From the cell containing the given text, extract its center point as (x, y) coordinate. 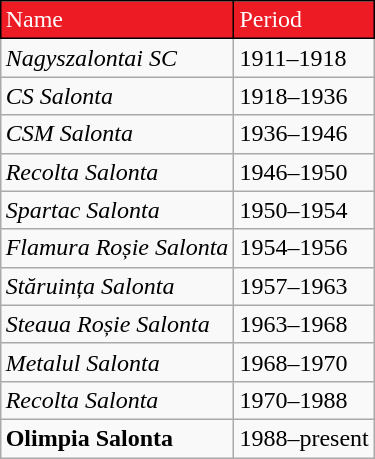
1988–present (304, 438)
Stăruința Salonta (117, 286)
1950–1954 (304, 210)
1957–1963 (304, 286)
1954–1956 (304, 248)
Spartac Salonta (117, 210)
Olimpia Salonta (117, 438)
Flamura Roșie Salonta (117, 248)
Steaua Roșie Salonta (117, 324)
Metalul Salonta (117, 362)
CS Salonta (117, 96)
1970–1988 (304, 400)
Nagyszalontai SC (117, 58)
1963–1968 (304, 324)
CSM Salonta (117, 134)
1911–1918 (304, 58)
1946–1950 (304, 172)
1936–1946 (304, 134)
1968–1970 (304, 362)
1918–1936 (304, 96)
Period (304, 20)
Name (117, 20)
